Capture the cell that displays the provided text and extract its [x, y] central coordinate. 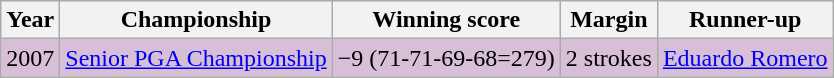
2 strokes [608, 58]
Runner-up [745, 20]
Margin [608, 20]
−9 (71-71-69-68=279) [446, 58]
Senior PGA Championship [196, 58]
Winning score [446, 20]
Championship [196, 20]
Year [30, 20]
2007 [30, 58]
Eduardo Romero [745, 58]
